Search for the cell housing the specified text and yield its [x, y] center coordinate. 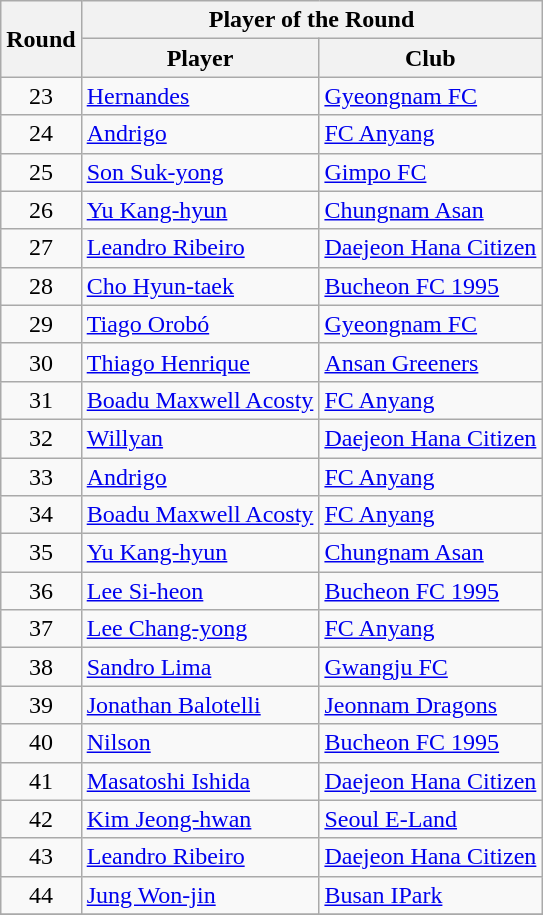
Jeonnam Dragons [430, 705]
25 [41, 172]
41 [41, 781]
34 [41, 515]
Masatoshi Ishida [200, 781]
40 [41, 743]
Round [41, 39]
29 [41, 324]
Player of the Round [312, 20]
23 [41, 96]
28 [41, 286]
26 [41, 210]
30 [41, 362]
Gwangju FC [430, 667]
Gimpo FC [430, 172]
33 [41, 477]
37 [41, 629]
32 [41, 438]
24 [41, 134]
Kim Jeong-hwan [200, 819]
42 [41, 819]
Cho Hyun-taek [200, 286]
43 [41, 857]
Tiago Orobó [200, 324]
Ansan Greeners [430, 362]
27 [41, 248]
Player [200, 58]
Club [430, 58]
Nilson [200, 743]
Busan IPark [430, 895]
Jonathan Balotelli [200, 705]
44 [41, 895]
35 [41, 553]
39 [41, 705]
38 [41, 667]
Lee Si-heon [200, 591]
Lee Chang-yong [200, 629]
Seoul E-Land [430, 819]
Thiago Henrique [200, 362]
Jung Won-jin [200, 895]
Sandro Lima [200, 667]
Son Suk-yong [200, 172]
36 [41, 591]
Willyan [200, 438]
Hernandes [200, 96]
31 [41, 400]
